Search for the cell housing the specified text and yield its (X, Y) center coordinate. 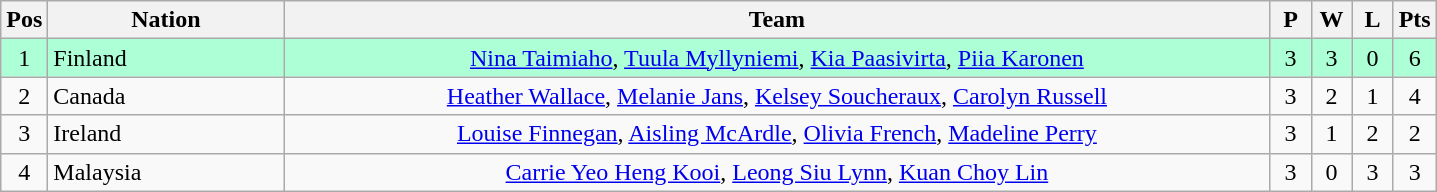
Team (777, 20)
Pos (24, 20)
Pts (1414, 20)
Canada (166, 96)
P (1290, 20)
Carrie Yeo Heng Kooi, Leong Siu Lynn, Kuan Choy Lin (777, 172)
Malaysia (166, 172)
6 (1414, 58)
Heather Wallace, Melanie Jans, Kelsey Soucheraux, Carolyn Russell (777, 96)
L (1372, 20)
W (1332, 20)
Ireland (166, 134)
Nation (166, 20)
Nina Taimiaho, Tuula Myllyniemi, Kia Paasivirta, Piia Karonen (777, 58)
Finland (166, 58)
Louise Finnegan, Aisling McArdle, Olivia French, Madeline Perry (777, 134)
